Return (X, Y) of the center of cell containing provided text 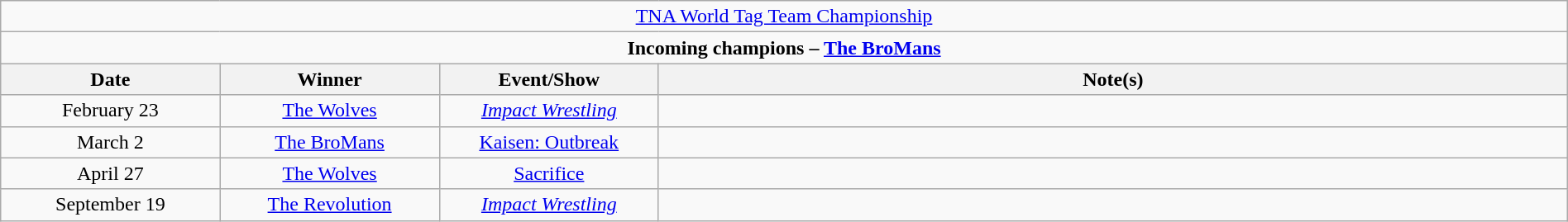
February 23 (111, 111)
Incoming champions – The BroMans (784, 48)
The BroMans (329, 142)
Sacrifice (549, 173)
March 2 (111, 142)
Winner (329, 79)
TNA World Tag Team Championship (784, 17)
Kaisen: Outbreak (549, 142)
The Revolution (329, 205)
Date (111, 79)
September 19 (111, 205)
Note(s) (1113, 79)
April 27 (111, 173)
Event/Show (549, 79)
